Scan for the cell matching the given text and deliver its [X, Y] coordinate at center. 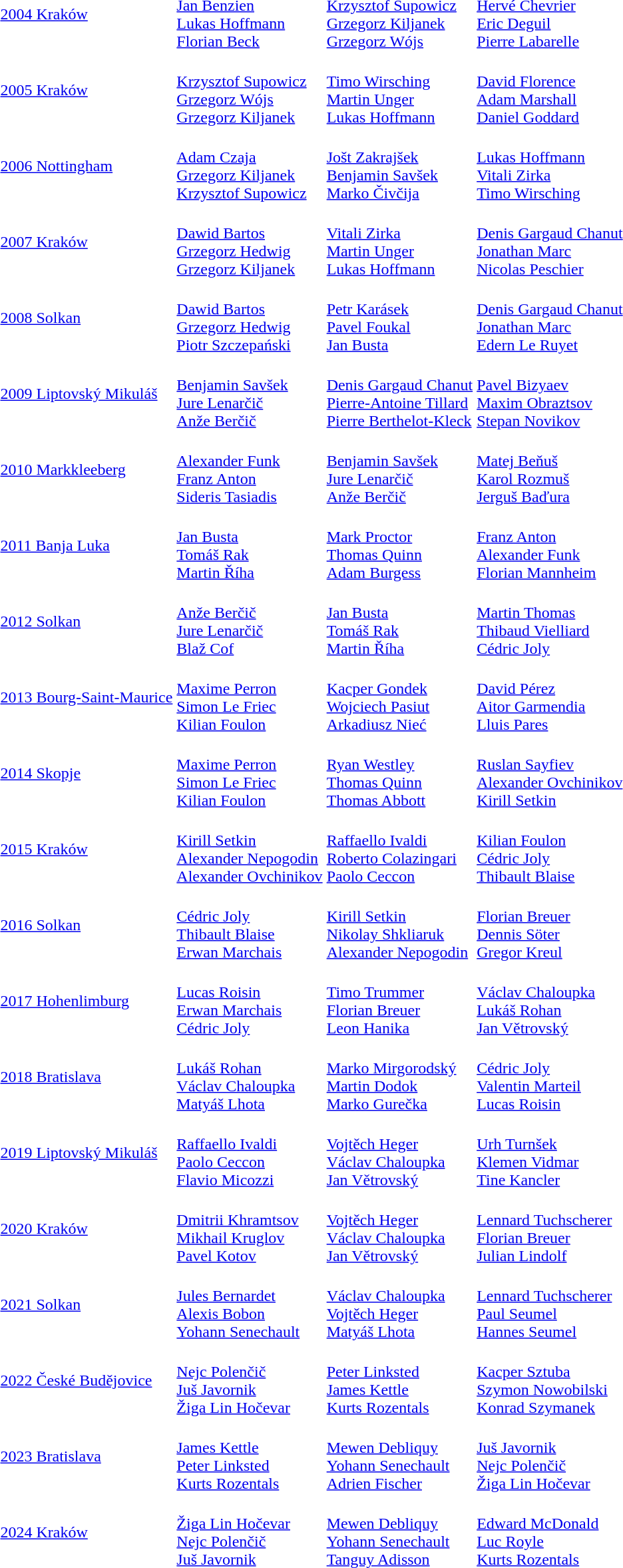
Alexander FunkFranz AntonSideris Tasiadis [250, 470]
Kirill SetkinNikolay ShkliarukAlexander Nepogodin [399, 925]
Ryan WestleyThomas QuinnThomas Abbott [399, 774]
Peter LinkstedJames KettleKurts Rozentals [399, 1381]
Václav ChaloupkaVojtěch HegerMatyáš Lhota [399, 1305]
Nejc PolenčičJuš JavornikŽiga Lin Hočevar [250, 1381]
Kacper GondekWojciech PasiutArkadiusz Nieć [399, 698]
Timo WirschingMartin UngerLukas Hoffmann [399, 91]
Jules BernardetAlexis BobonYohann Senechault [250, 1305]
Kirill SetkinAlexander NepogodinAlexander Ovchinikov [250, 850]
Lucas RoisinErwan MarchaisCédric Joly [250, 1001]
Dawid BartosGrzegorz HedwigPiotr Szczepański [250, 318]
Denis Gargaud ChanutPierre-Antoine TillardPierre Berthelot-Kleck [399, 394]
Mark ProctorThomas QuinnAdam Burgess [399, 546]
Dawid BartosGrzegorz HedwigGrzegorz Kiljanek [250, 242]
Marko MirgorodskýMartin DodokMarko Gurečka [399, 1077]
Dmitrii KhramtsovMikhail KruglovPavel Kotov [250, 1229]
James KettlePeter LinkstedKurts Rozentals [250, 1457]
Timo TrummerFlorian BreuerLeon Hanika [399, 1001]
Krzysztof SupowiczGrzegorz WójsGrzegorz Kiljanek [250, 91]
Anže BerčičJure LenarčičBlaž Cof [250, 622]
Jošt ZakrajšekBenjamin SavšekMarko Čivčija [399, 166]
Mewen DebliquyYohann SenechaultAdrien Fischer [399, 1457]
Lukáš RohanVáclav ChaloupkaMatyáš Lhota [250, 1077]
Cédric JolyThibault BlaiseErwan Marchais [250, 925]
Adam CzajaGrzegorz KiljanekKrzysztof Supowicz [250, 166]
Raffaello IvaldiPaolo CecconFlavio Micozzi [250, 1153]
Petr KarásekPavel FoukalJan Busta [399, 318]
Vitali ZirkaMartin UngerLukas Hoffmann [399, 242]
Raffaello IvaldiRoberto ColazingariPaolo Ceccon [399, 850]
